Return [X, Y] of the center of cell containing provided text 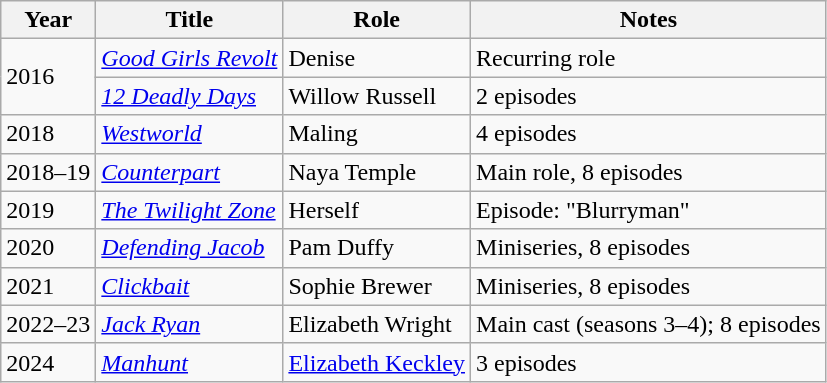
Maling [377, 134]
2016 [48, 77]
2019 [48, 210]
Naya Temple [377, 172]
Manhunt [190, 362]
Denise [377, 58]
Main cast (seasons 3–4); 8 episodes [649, 324]
Recurring role [649, 58]
Jack Ryan [190, 324]
Sophie Brewer [377, 286]
Main role, 8 episodes [649, 172]
2021 [48, 286]
Elizabeth Keckley [377, 362]
Year [48, 20]
Pam Duffy [377, 248]
2020 [48, 248]
2018–19 [48, 172]
2024 [48, 362]
Notes [649, 20]
Title [190, 20]
Clickbait [190, 286]
Counterpart [190, 172]
Defending Jacob [190, 248]
12 Deadly Days [190, 96]
Role [377, 20]
3 episodes [649, 362]
Elizabeth Wright [377, 324]
2022–23 [48, 324]
Westworld [190, 134]
Herself [377, 210]
The Twilight Zone [190, 210]
Willow Russell [377, 96]
2018 [48, 134]
4 episodes [649, 134]
Good Girls Revolt [190, 58]
2 episodes [649, 96]
Episode: "Blurryman" [649, 210]
